Find where the given text appears and provide that cell's center as [x, y] coordinate. 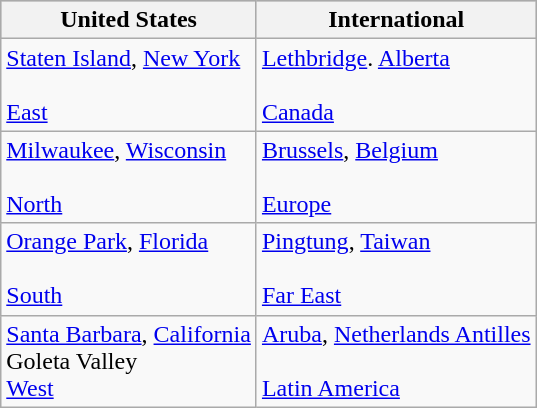
United States [129, 20]
Milwaukee, WisconsinNorth [129, 177]
Aruba, Netherlands AntillesLatin America [396, 361]
Lethbridge. AlbertaCanada [396, 85]
Staten Island, New YorkEast [129, 85]
International [396, 20]
Orange Park, FloridaSouth [129, 269]
Santa Barbara, CaliforniaGoleta ValleyWest [129, 361]
Brussels, BelgiumEurope [396, 177]
Pingtung, TaiwanFar East [396, 269]
